Return [X, Y] of the center of cell containing provided text 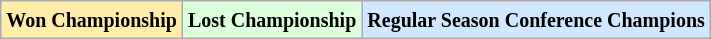
Lost Championship [272, 20]
Regular Season Conference Champions [536, 20]
Won Championship [92, 20]
